Capture the cell that displays the provided text and extract its [X, Y] central coordinate. 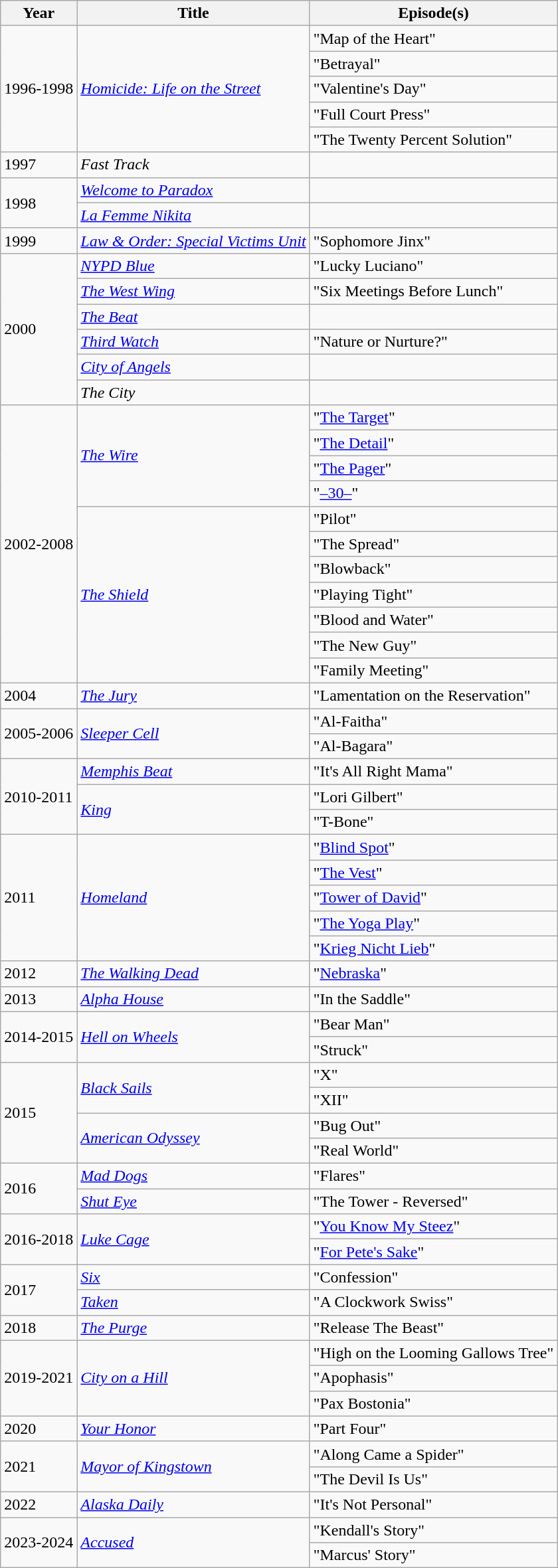
2018 [39, 1328]
City of Angels [193, 367]
"You Know My Steez" [433, 1227]
1996-1998 [39, 89]
2010-2011 [39, 797]
2016 [39, 1189]
Episode(s) [433, 13]
Law & Order: Special Victims Unit [193, 240]
Year [39, 13]
Mayor of Kingstown [193, 1466]
2002-2008 [39, 545]
2016-2018 [39, 1239]
Taken [193, 1302]
Black Sails [193, 1087]
2012 [39, 974]
"The Target" [433, 418]
"–30–" [433, 493]
"Release The Beast" [433, 1328]
2022 [39, 1504]
2015 [39, 1112]
Alpha House [193, 999]
Homeland [193, 898]
"Playing Tight" [433, 594]
Mad Dogs [193, 1176]
Sleeper Cell [193, 733]
"Valentine's Day" [433, 89]
"Al-Faitha" [433, 721]
2017 [39, 1290]
"The Yoga Play" [433, 923]
Alaska Daily [193, 1504]
"In the Saddle" [433, 999]
2021 [39, 1466]
"Blowback" [433, 569]
"Confession" [433, 1277]
Luke Cage [193, 1239]
"Real World" [433, 1151]
"Family Meeting" [433, 670]
"Pax Bostonia" [433, 1403]
Hell on Wheels [193, 1037]
"XII" [433, 1100]
Memphis Beat [193, 772]
"Lamentation on the Reservation" [433, 695]
"Lucky Luciano" [433, 266]
The Purge [193, 1328]
King [193, 810]
"Full Court Press" [433, 114]
2023-2024 [39, 1542]
"Bear Man" [433, 1024]
2013 [39, 999]
"T-Bone" [433, 822]
NYPD Blue [193, 266]
"Al-Bagara" [433, 746]
The Shield [193, 594]
"The Vest" [433, 873]
American Odyssey [193, 1138]
"Blind Spot" [433, 847]
The West Wing [193, 291]
Six [193, 1277]
Welcome to Paradox [193, 190]
2011 [39, 898]
"Bug Out" [433, 1126]
"The Detail" [433, 443]
"Apophasis" [433, 1378]
"Kendall's Story" [433, 1529]
La Femme Nikita [193, 215]
"The Twenty Percent Solution" [433, 139]
"It's All Right Mama" [433, 772]
Third Watch [193, 342]
Title [193, 13]
"Nebraska" [433, 974]
The City [193, 392]
1998 [39, 203]
2004 [39, 695]
"Sophomore Jinx" [433, 240]
Fast Track [193, 165]
"The New Guy" [433, 645]
2005-2006 [39, 733]
"For Pete's Sake" [433, 1252]
The Beat [193, 317]
The Jury [193, 695]
"Six Meetings Before Lunch" [433, 291]
2019-2021 [39, 1378]
2014-2015 [39, 1037]
"Along Came a Spider" [433, 1454]
Your Honor [193, 1429]
The Wire [193, 456]
"Map of the Heart" [433, 39]
2020 [39, 1429]
"It's Not Personal" [433, 1504]
"Lori Gilbert" [433, 797]
City on a Hill [193, 1378]
"The Pager" [433, 468]
1997 [39, 165]
"X" [433, 1075]
Homicide: Life on the Street [193, 89]
"Flares" [433, 1176]
"A Clockwork Swiss" [433, 1302]
"Krieg Nicht Lieb" [433, 948]
2000 [39, 329]
"The Devil Is Us" [433, 1479]
"Struck" [433, 1049]
"Betrayal" [433, 64]
"The Tower - Reversed" [433, 1201]
"Pilot" [433, 519]
"Nature or Nurture?" [433, 342]
Accused [193, 1542]
"The Spread" [433, 544]
"Tower of David" [433, 898]
"Marcus' Story" [433, 1555]
1999 [39, 240]
"Blood and Water" [433, 620]
The Walking Dead [193, 974]
"Part Four" [433, 1429]
Shut Eye [193, 1201]
"High on the Looming Gallows Tree" [433, 1353]
